For the text-containing cell, return its midpoint in [x, y] coordinate format. 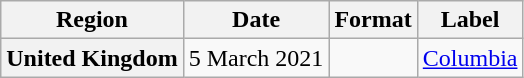
Label [470, 20]
Region [92, 20]
Date [256, 20]
5 March 2021 [256, 58]
Columbia [470, 58]
United Kingdom [92, 58]
Format [373, 20]
